Capture the cell that displays the provided text and extract its (X, Y) central coordinate. 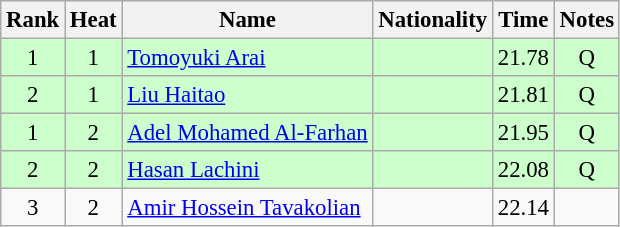
21.81 (523, 95)
Name (248, 20)
Nationality (432, 20)
3 (33, 208)
21.78 (523, 58)
Liu Haitao (248, 95)
Adel Mohamed Al-Farhan (248, 133)
Heat (94, 20)
21.95 (523, 133)
Amir Hossein Tavakolian (248, 208)
22.08 (523, 170)
Hasan Lachini (248, 170)
Rank (33, 20)
Notes (586, 20)
Tomoyuki Arai (248, 58)
22.14 (523, 208)
Time (523, 20)
